From the cell containing the given text, extract its center point as (x, y) coordinate. 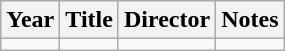
Year (30, 20)
Title (90, 20)
Director (166, 20)
Notes (250, 20)
